Output the (x, y) coordinate of the center of the cell containing the given text.  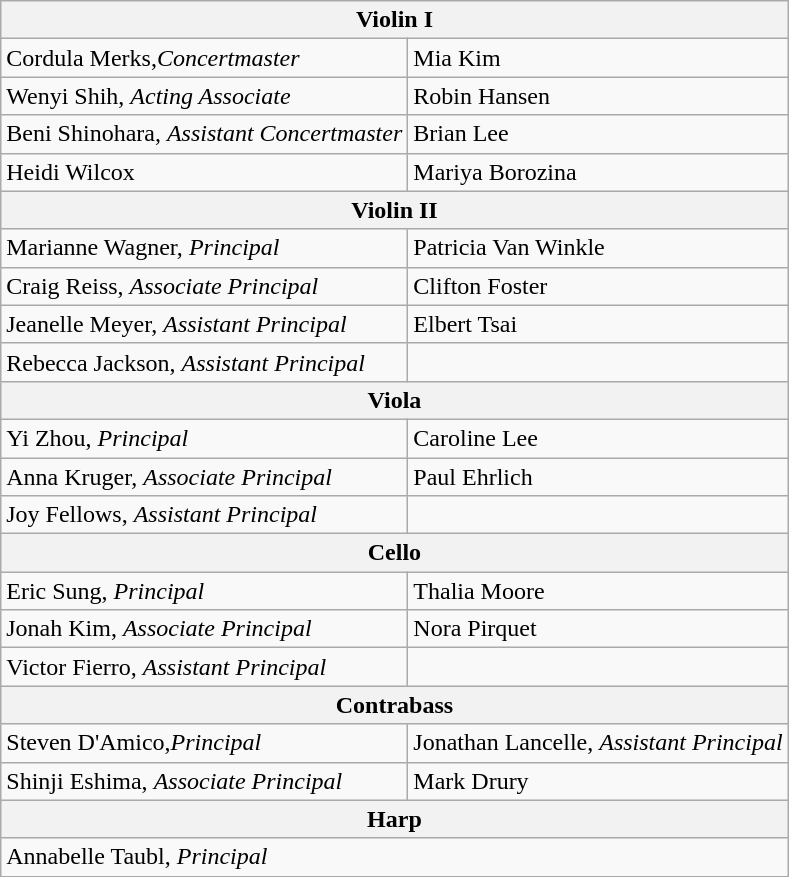
Violin II (394, 210)
Patricia Van Winkle (598, 248)
Harp (394, 819)
Nora Pirquet (598, 629)
Rebecca Jackson, Assistant Principal (204, 362)
Thalia Moore (598, 591)
Wenyi Shih, Acting Associate (204, 96)
Yi Zhou, Principal (204, 438)
Viola (394, 400)
Cordula Merks,Concertmaster (204, 58)
Jonathan Lancelle, Assistant Principal (598, 743)
Caroline Lee (598, 438)
Cello (394, 553)
Paul Ehrlich (598, 477)
Jonah Kim, Associate Principal (204, 629)
Annabelle Taubl, Principal (394, 857)
Marianne Wagner, Principal (204, 248)
Eric Sung, Principal (204, 591)
Anna Kruger, Associate Principal (204, 477)
Joy Fellows, Assistant Principal (204, 515)
Robin Hansen (598, 96)
Violin I (394, 20)
Mark Drury (598, 781)
Beni Shinohara, Assistant Concertmaster (204, 134)
Contrabass (394, 705)
Craig Reiss, Associate Principal (204, 286)
Heidi Wilcox (204, 172)
Mariya Borozina (598, 172)
Elbert Tsai (598, 324)
Victor Fierro, Assistant Principal (204, 667)
Jeanelle Meyer, Assistant Principal (204, 324)
Shinji Eshima, Associate Principal (204, 781)
Brian Lee (598, 134)
Steven D'Amico,Principal (204, 743)
Clifton Foster (598, 286)
Mia Kim (598, 58)
